Determine the [X, Y] coordinate at the center of the cell enclosing the given text.  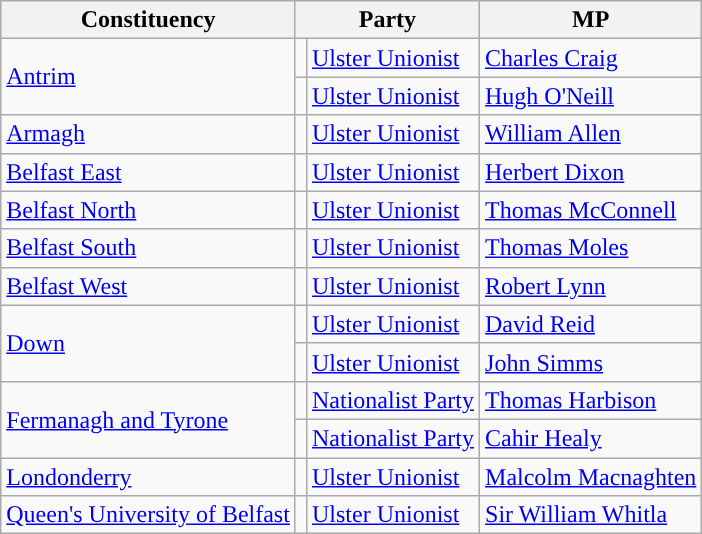
David Reid [591, 324]
Constituency [148, 20]
Cahir Healy [591, 438]
MP [591, 20]
Thomas McConnell [591, 210]
Thomas Harbison [591, 400]
Belfast East [148, 172]
Robert Lynn [591, 286]
Hugh O'Neill [591, 96]
William Allen [591, 134]
Belfast North [148, 210]
Party [387, 20]
Armagh [148, 134]
Down [148, 343]
John Simms [591, 362]
Malcolm Macnaghten [591, 477]
Sir William Whitla [591, 515]
Londonderry [148, 477]
Herbert Dixon [591, 172]
Antrim [148, 77]
Thomas Moles [591, 248]
Belfast South [148, 248]
Fermanagh and Tyrone [148, 419]
Charles Craig [591, 58]
Queen's University of Belfast [148, 515]
Belfast West [148, 286]
